Locate the cell with the specified text and output its [x, y] center coordinate. 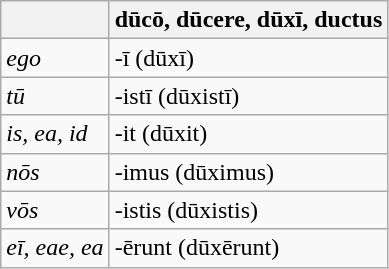
is, ea, id [55, 134]
nōs [55, 172]
ego [55, 58]
-ī (dūxī) [248, 58]
-imus (dūximus) [248, 172]
-ērunt (dūxērunt) [248, 248]
eī, eae, ea [55, 248]
dūcō, dūcere, dūxī, ductus [248, 20]
-it (dūxit) [248, 134]
vōs [55, 210]
tū [55, 96]
-istī (dūxistī) [248, 96]
-istis (dūxistis) [248, 210]
